Identify which cell holds the provided text, then report its (X, Y) central coordinate. 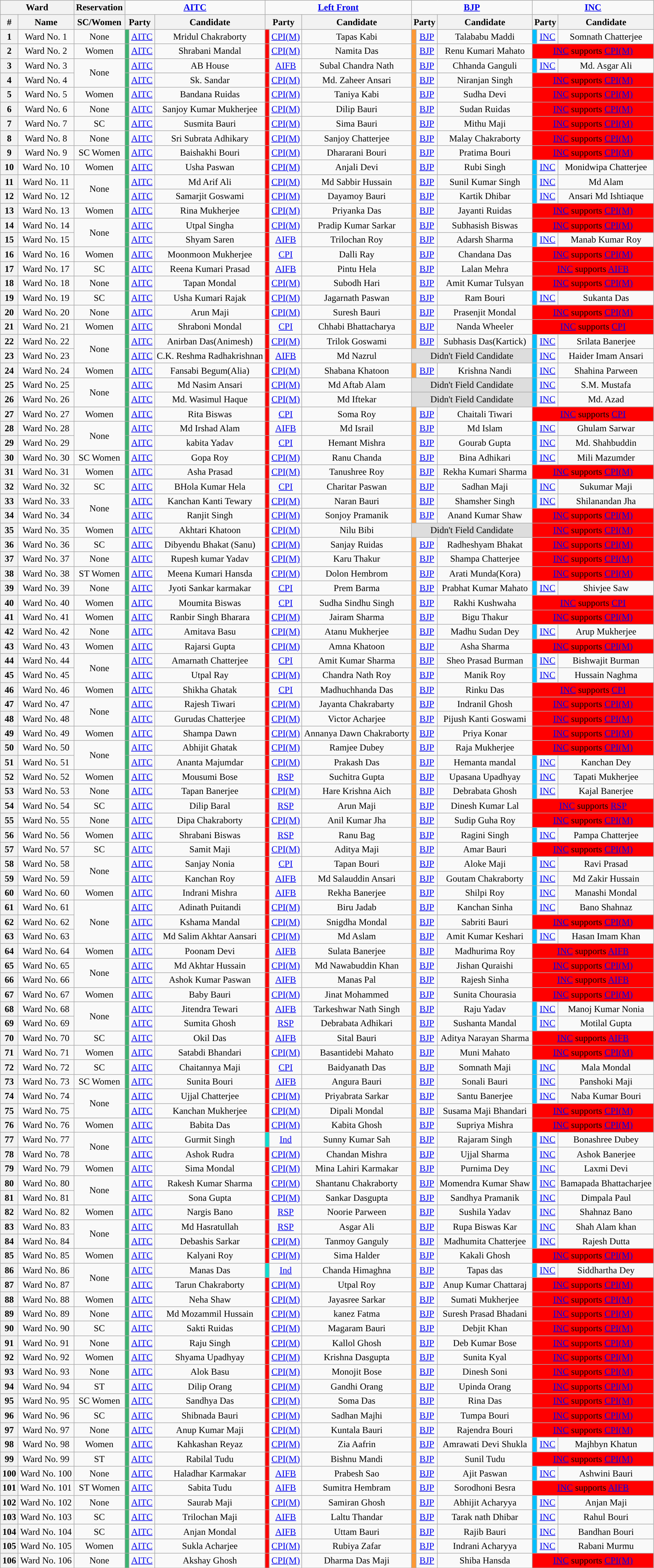
Ward No. 1 (46, 37)
Ward No. 66 (46, 980)
82 (9, 1212)
Ward No. 103 (46, 1517)
Amit Kumar Tulsyan (485, 283)
Ward No. 7 (46, 124)
19 (9, 298)
Bandana Ruidas (210, 95)
Tanmoy Ganguly (357, 1241)
Debashis Sarkar (210, 1241)
Akhtari Khatoon (210, 530)
Jitendra Tewari (210, 1009)
Ranbir Singh Bharara (210, 617)
Babita Das (210, 1125)
Tapan Banerjee (210, 791)
Niranjan Singh (485, 80)
27 (9, 414)
Anjan Maji (606, 1502)
Ward No. 69 (46, 1023)
Ward No. 86 (46, 1270)
Ranu Chanda (357, 458)
Ward No. 43 (46, 646)
Md. Zaheer Ansari (357, 80)
Muni Mahato (485, 1052)
30 (9, 458)
65 (9, 966)
Hemanta mandal (485, 762)
Moonmoon Mukherjee (210, 254)
Noorie Parween (357, 1212)
Sandhya Pramanik (485, 1198)
Ward No. 32 (46, 487)
Ward No. 42 (46, 631)
Ward No. 73 (46, 1081)
Tapati Mukherjee (606, 777)
Name (46, 22)
10 (9, 167)
38 (9, 574)
Upinda Orang (485, 1386)
Shilanandan Jha (606, 501)
22 (9, 341)
Ward No. 36 (46, 545)
101 (9, 1488)
33 (9, 501)
Dilip Orang (210, 1386)
Md Irshad Alam (210, 429)
Anup Kumar Maji (210, 1430)
Rajendra Bouri (485, 1430)
Rajarsi Gupta (210, 646)
Ward No. 41 (46, 617)
Hasan Imam Khan (606, 937)
Subhasis Das(Kartick) (485, 341)
Talababu Maddi (485, 37)
Dalli Ray (357, 254)
24 (9, 370)
Samiran Ghosh (357, 1502)
Subhasish Biswas (485, 225)
25 (9, 385)
94 (9, 1386)
Ward No. 22 (46, 341)
Ward No. 76 (46, 1125)
Ward No. 95 (46, 1401)
Chandana Das (485, 254)
Adarsh Sharma (485, 240)
Shahina Parween (606, 370)
36 (9, 545)
Hussain Naghma (606, 675)
Bonashree Dubey (606, 1140)
Chhanda Ganguli (485, 66)
Uttam Bauri (357, 1531)
Ward No. 20 (46, 312)
Chhabi Bhattacharya (357, 327)
Ashok Kumar Paswan (210, 980)
Shantanu Chakraborty (357, 1183)
Basantidebi Mahato (357, 1052)
Ward No. 97 (46, 1430)
Shamsher Singh (485, 501)
62 (9, 922)
Reservation (100, 8)
Ward No. 83 (46, 1227)
80 (9, 1183)
Sona Gupta (210, 1198)
Md Arif Ali (210, 182)
Ward No. 85 (46, 1256)
58 (9, 864)
Kabita Ghosh (357, 1125)
91 (9, 1343)
Ward No. 106 (46, 1560)
Ward No. 18 (46, 283)
Naran Bauri (357, 501)
Ward No. 33 (46, 501)
Ward No. 92 (46, 1358)
Ansari Md Ishtiaque (606, 196)
Shahnaz Bano (606, 1212)
Ashwini Bauri (606, 1473)
Kartik Dhibar (485, 196)
Raju Singh (210, 1343)
Nanda Wheeler (485, 327)
Chaitali Tiwari (485, 414)
32 (9, 487)
Ward No. 58 (46, 864)
95 (9, 1401)
3 (9, 66)
Rita Biswas (210, 414)
Rekha Kumari Sharma (485, 472)
Abhijit Ghatak (210, 748)
Sudha Sindhu Singh (357, 602)
Manas Pal (357, 980)
Prabhat Kumar Mahato (485, 588)
7 (9, 124)
Utpal Ray (210, 675)
Amit Kumar Sharma (357, 661)
Ward No. 78 (46, 1154)
Gopa Roy (210, 458)
Ward No. 9 (46, 153)
Subodh Hari (357, 283)
Kanchan Roy (210, 878)
Ward No. 16 (46, 254)
63 (9, 937)
Sukla Acharjee (210, 1546)
Md Zakir Hussain (606, 878)
Ward No. 61 (46, 908)
104 (9, 1531)
Ward No. 98 (46, 1444)
Ward No. 35 (46, 530)
Ram Bouri (485, 298)
Ward No. 87 (46, 1285)
Magaram Bauri (357, 1328)
Anil Kumar Jha (357, 820)
Md Aslam (357, 937)
Krishna Nandi (485, 370)
Neha Shaw (210, 1299)
75 (9, 1111)
Suchitra Gupta (357, 777)
Ward No. 4 (46, 80)
Suresh Bauri (357, 312)
34 (9, 516)
Ward No. 50 (46, 748)
Goutam Chakraborty (485, 878)
Bigu Thakur (485, 617)
81 (9, 1198)
Jayanti Ruidas (485, 211)
Bano Shahnaz (606, 908)
Ward No. 77 (46, 1140)
Ward No. 28 (46, 429)
Ward No. 19 (46, 298)
Siddhartha Dey (606, 1270)
Pradip Kumar Sarkar (357, 225)
Ashok Banerjee (606, 1154)
Ananta Majumdar (210, 762)
Ward No. 11 (46, 182)
Anand Kumar Shaw (485, 516)
Manoj Kumar Nonia (606, 1009)
Bishnu Mandi (357, 1459)
Ward No. 74 (46, 1096)
Gourab Gupta (485, 443)
Rubi Singh (485, 167)
Panshoki Maji (606, 1081)
Rajaram Singh (485, 1140)
INC supports RSP (593, 806)
Ward No. 96 (46, 1415)
Sunita Bouri (210, 1081)
48 (9, 719)
Subal Chandra Nath (357, 66)
Shilpi Roy (485, 893)
Rajib Bauri (485, 1531)
Sushila Yadav (485, 1212)
Kshama Mandal (210, 922)
Jishan Quraishi (485, 966)
Dipa Chakraborty (210, 820)
73 (9, 1081)
12 (9, 196)
Rupa Biswas Kar (485, 1227)
29 (9, 443)
kabita Yadav (210, 443)
Monidwipa Chatterjee (606, 167)
Ward No. 79 (46, 1169)
Pampa Chatterjee (606, 835)
Sankar Dasgupta (357, 1198)
84 (9, 1241)
Ward No. 25 (46, 385)
Ward (37, 8)
Ward No. 84 (46, 1241)
Ward No. 47 (46, 704)
Usha Kumari Rajak (210, 298)
Ward No. 101 (46, 1488)
Sulata Banerjee (357, 951)
57 (9, 849)
Ramjee Dubey (357, 748)
61 (9, 908)
Shraboni Mondal (210, 327)
Shrabani Mandal (210, 51)
Krishna Dasgupta (357, 1358)
Ward No. 64 (46, 951)
18 (9, 283)
Nargis Bano (210, 1212)
Chandan Mishra (357, 1154)
Sudip Guha Roy (485, 820)
Pintu Hela (357, 269)
23 (9, 356)
Pijush Kanti Goswami (485, 719)
106 (9, 1560)
Ghulam Sarwar (606, 429)
Sima Halder (357, 1256)
Amna Khatoon (357, 646)
Md Mozammil Hussain (210, 1314)
Santu Banerjee (485, 1096)
4 (9, 80)
Ward No. 91 (46, 1343)
Mousumi Bose (210, 777)
Lalan Mehra (485, 269)
Motilal Gupta (606, 1023)
87 (9, 1285)
13 (9, 211)
Indranil Ghosh (485, 704)
Samarjit Goswami (210, 196)
67 (9, 994)
Sabita Tudu (210, 1488)
Susmita Bauri (210, 124)
1 (9, 37)
Sumati Mukherjee (485, 1299)
60 (9, 893)
Rina Mukherjee (210, 211)
20 (9, 312)
44 (9, 661)
96 (9, 1415)
Jinat Mohammed (357, 994)
Shivjee Saw (606, 588)
Sital Bauri (357, 1038)
Sanjoy Chatterjee (357, 138)
47 (9, 704)
Manas Das (210, 1270)
Aditya Maji (357, 849)
Ward No. 53 (46, 791)
Gurudas Chatterjee (210, 719)
Sumita Ghosh (210, 1023)
Dibyendu Bhakat (Sanu) (210, 545)
46 (9, 690)
Debjit Khan (485, 1328)
Gurmit Singh (210, 1140)
55 (9, 820)
Ward No. 46 (46, 690)
Ujjal Chatterjee (210, 1096)
Md. Shahbuddin (606, 443)
Ragini Singh (485, 835)
Ward No. 99 (46, 1459)
Sima Mondal (210, 1169)
21 (9, 327)
Tarak nath Dhibar (485, 1517)
Ward No. 89 (46, 1314)
Ward No. 104 (46, 1531)
88 (9, 1299)
Anirban Das(Animesh) (210, 341)
Ajit Paswan (485, 1473)
Biru Jadab (357, 908)
Ward No. 102 (46, 1502)
45 (9, 675)
Shampa Chatterjee (485, 559)
Md Sabbir Hussain (357, 182)
Dayamoy Bauri (357, 196)
Dilip Bauri (357, 109)
Shyam Saren (210, 240)
Sunita Chourasia (485, 994)
Ward No. 34 (46, 516)
Atanu Mukherjee (357, 631)
C.K. Reshma Radhakrishnan (210, 356)
Kakali Ghosh (485, 1256)
Baidyanath Das (357, 1067)
Ward No. 40 (46, 602)
Prasenjit Mondal (485, 312)
Susama Maji Bhandari (485, 1111)
Upasana Upadhyay (485, 777)
Rahul Bouri (606, 1517)
79 (9, 1169)
Ward No. 56 (46, 835)
Jairam Sharma (357, 617)
Ward No. 54 (46, 806)
Arup Mukherjee (606, 631)
Ward No. 29 (46, 443)
Ward No. 94 (46, 1386)
Ward No. 105 (46, 1546)
Asha Sharma (485, 646)
Debrabata Ghosh (485, 791)
Ward No. 13 (46, 211)
Ward No. 51 (46, 762)
Ward No. 93 (46, 1372)
Ward No. 52 (46, 777)
70 (9, 1038)
SC/Women (100, 22)
Ward No. 71 (46, 1052)
Soma Roy (357, 414)
74 (9, 1096)
Snigdha Mondal (357, 922)
Poonam Devi (210, 951)
97 (9, 1430)
89 (9, 1314)
Shiba Hansda (485, 1560)
Rajesh Tiwari (210, 704)
Md Alam (606, 182)
Okil Das (210, 1038)
Kallol Ghosh (357, 1343)
Sonjoy Pramanik (357, 516)
Ward No. 14 (46, 225)
Rubiya Zafar (357, 1546)
Ward No. 39 (46, 588)
90 (9, 1328)
Ward No. 15 (46, 240)
Jayanta Chakrabarty (357, 704)
Ranu Bag (357, 835)
Madhumita Chatterjee (485, 1241)
56 (9, 835)
Ward No. 26 (46, 399)
103 (9, 1517)
15 (9, 240)
Dinesh Kumar Lal (485, 806)
Madhuchhanda Das (357, 690)
Ward No. 100 (46, 1473)
Amar Bauri (485, 849)
Ward No. 8 (46, 138)
17 (9, 269)
Asgar Ali (357, 1227)
Meena Kumari Hansda (210, 574)
Monojit Bose (357, 1372)
Deb Kumar Bose (485, 1343)
Tapas das (485, 1270)
Nilu Bibi (357, 530)
Adinath Puitandi (210, 908)
Indrani Acharyya (485, 1546)
68 (9, 1009)
Ward No. 6 (46, 109)
Ward No. 31 (46, 472)
Sabriti Bauri (485, 922)
Left Front (338, 8)
Dolon Hembrom (357, 574)
Ward No. 82 (46, 1212)
Sk. Sandar (210, 80)
Rakhi Kushwaha (485, 602)
Sima Bauri (357, 124)
Baby Bauri (210, 994)
Moumita Biswas (210, 602)
Ashok Rudra (210, 1154)
Priyanka Das (357, 211)
AB House (210, 66)
Shah Alam khan (606, 1227)
Trilochan Roy (357, 240)
51 (9, 762)
Md Nasim Ansari (210, 385)
Mina Lahiri Karmakar (357, 1169)
Kajal Banerjee (606, 791)
Akshay Ghosh (210, 1560)
Tapas Kabi (357, 37)
Bandhan Bouri (606, 1531)
Priya Konar (485, 733)
Trilok Goswami (357, 341)
Majhbyn Khatun (606, 1444)
Sanjoy Kumar Mukherjee (210, 109)
Madhu Sudan Dey (485, 631)
Manik Roy (485, 675)
Ward No. 10 (46, 167)
Ward No. 24 (46, 370)
Utpal Singha (210, 225)
Ward No. 70 (46, 1038)
Ward No. 21 (46, 327)
Sukumar Maji (606, 487)
Md Aftab Alam (357, 385)
Raju Yadav (485, 1009)
66 (9, 980)
105 (9, 1546)
Annanya Dawn Chakraborty (357, 733)
77 (9, 1140)
Rabani Murmu (606, 1546)
Trilochan Maji (210, 1517)
Hare Krishna Aich (357, 791)
Ward No. 49 (46, 733)
Zia Aafrin (357, 1444)
Malay Chakraborty (485, 138)
Naba Kumar Bouri (606, 1096)
Sadhan Majhi (357, 1415)
Somnath Chatterjee (606, 37)
Kuntala Bauri (357, 1430)
Shikha Ghatak (210, 690)
Kanchan Sinha (485, 908)
Arati Munda(Kora) (485, 574)
Tarkeshwar Nath Singh (357, 1009)
Haider Imam Ansari (606, 356)
Dimpala Paul (606, 1198)
Ward No. 37 (46, 559)
Rinku Das (485, 690)
Sumitra Hembram (357, 1488)
93 (9, 1372)
Sudan Ruidas (485, 109)
Madhurima Roy (485, 951)
102 (9, 1502)
72 (9, 1067)
Dhararani Bouri (357, 153)
Mili Mazumder (606, 458)
Kanchan Mukherjee (210, 1111)
Rupesh kumar Yadav (210, 559)
Shrabani Biswas (210, 835)
Kanchan Kanti Tewary (210, 501)
Chaitannya Maji (210, 1067)
53 (9, 791)
Mridul Chakraborty (210, 37)
# (9, 22)
Renu Kumari Mahato (485, 51)
Aditya Narayan Sharma (485, 1038)
Dilip Baral (210, 806)
Shabana Khatoon (357, 370)
43 (9, 646)
Usha Paswan (210, 167)
Angura Bauri (357, 1081)
54 (9, 806)
Rajesh Dutta (606, 1241)
Md Islam (485, 429)
Sushanta Mandal (485, 1023)
Dharma Das Maji (357, 1560)
Chandra Nath Roy (357, 675)
92 (9, 1358)
9 (9, 153)
Tanushree Roy (357, 472)
Gandhi Orang (357, 1386)
Ward No. 65 (46, 966)
Dipali Mondal (357, 1111)
BHola Kumar Hela (210, 487)
8 (9, 138)
Prem Barma (357, 588)
11 (9, 182)
Amitava Basu (210, 631)
Manab Kumar Roy (606, 240)
Indrani Mishra (210, 893)
Reena Kumari Prasad (210, 269)
Satabdi Bhandari (210, 1052)
64 (9, 951)
86 (9, 1270)
Mala Mondal (606, 1067)
Ward No. 2 (46, 51)
Rekha Banerjee (357, 893)
Kalyani Roy (210, 1256)
Rabilal Tudu (210, 1459)
Ward No. 60 (46, 893)
Bishwajit Burman (606, 661)
Ward No. 59 (46, 878)
Aloke Maji (485, 864)
Karu Thakur (357, 559)
98 (9, 1444)
Sunil Tudu (485, 1459)
Md. Asgar Ali (606, 66)
Haladhar Karmakar (210, 1473)
6 (9, 109)
99 (9, 1459)
Ward No. 45 (46, 675)
Mithu Maji (485, 124)
Anjan Mondal (210, 1531)
Prabesh Sao (357, 1473)
Sheo Prasad Burman (485, 661)
Bina Adhikari (485, 458)
Utpal Roy (357, 1285)
Shyama Upadhyay (210, 1358)
Amit Kumar Keshari (485, 937)
Ravi Prasad (606, 864)
Priyabrata Sarkar (357, 1096)
Kahkashan Reyaz (210, 1444)
Charitar Paswan (357, 487)
Sakti Ruidas (210, 1328)
Purnima Dey (485, 1169)
14 (9, 225)
59 (9, 878)
Md Iftekar (357, 399)
Ward No. 68 (46, 1009)
Sanjay Ruidas (357, 545)
Chanda Himaghna (357, 1270)
Ujjal Sharma (485, 1154)
Ward No. 55 (46, 820)
Sudha Devi (485, 95)
Shampa Dawn (210, 733)
69 (9, 1023)
Victor Acharjee (357, 719)
Sorodhoni Besra (485, 1488)
Ward No. 90 (46, 1328)
kanez Fatma (357, 1314)
Ward No. 12 (46, 196)
Pratima Bouri (485, 153)
Sandhya Das (210, 1401)
52 (9, 777)
Shibnada Bauri (210, 1415)
31 (9, 472)
Sunny Kumar Sah (357, 1140)
Alok Basu (210, 1372)
39 (9, 588)
42 (9, 631)
Sunil Kumar Singh (485, 182)
Laltu Thandar (357, 1517)
Ward No. 67 (46, 994)
Rina Das (485, 1401)
Md. Azad (606, 399)
Baishakhi Bouri (210, 153)
Namita Das (357, 51)
Ward No. 72 (46, 1067)
Tarun Chakraborty (210, 1285)
78 (9, 1154)
Prakash Das (357, 762)
Amarnath Chatterjee (210, 661)
Amrawati Devi Shukla (485, 1444)
Ward No. 3 (46, 66)
Ward No. 62 (46, 922)
5 (9, 95)
Momendra Kumar Shaw (485, 1183)
Ward No. 81 (46, 1198)
71 (9, 1052)
Md. Wasimul Haque (210, 399)
Bamapada Bhattacharjee (606, 1183)
Saurab Maji (210, 1502)
2 (9, 51)
Jyoti Sankar karmakar (210, 588)
83 (9, 1227)
Laxmi Devi (606, 1169)
Sri Subrata Adhikary (210, 138)
Jayasree Sarkar (357, 1299)
40 (9, 602)
Sonali Bauri (485, 1081)
Suresh Prasad Bhadani (485, 1314)
Sukanta Das (606, 298)
Samit Maji (210, 849)
41 (9, 617)
49 (9, 733)
37 (9, 559)
Ward No. 17 (46, 269)
Hemant Mishra (357, 443)
Manashi Mondal (606, 893)
Ward No. 30 (46, 458)
S.M. Mustafa (606, 385)
Raja Mukherjee (485, 748)
Ward No. 75 (46, 1111)
Ward No. 88 (46, 1299)
Somnath Maji (485, 1067)
26 (9, 399)
Ward No. 38 (46, 574)
Ward No. 63 (46, 937)
Tumpa Bouri (485, 1415)
Jagarnath Paswan (357, 298)
Ward No. 57 (46, 849)
Md Salauddin Ansari (357, 878)
Rajesh Sinha (485, 980)
Rakesh Kumar Sharma (210, 1183)
Md Hasratullah (210, 1227)
Md Nawabuddin Khan (357, 966)
Ward No. 27 (46, 414)
Anjali Devi (357, 167)
Abhijit Acharyya (485, 1502)
35 (9, 530)
Ward No. 23 (46, 356)
Md Salim Akhtar Aansari (210, 937)
Tapan Bouri (357, 864)
Taniya Kabi (357, 95)
Dinesh Soni (485, 1372)
Md Nazrul (357, 356)
Soma Das (357, 1401)
76 (9, 1125)
Supriya Mishra (485, 1125)
Tapan Mondal (210, 283)
Ward No. 5 (46, 95)
Debrabata Adhikari (357, 1023)
Sanjay Nonia (210, 864)
Srilata Banerjee (606, 341)
Sadhan Maji (485, 487)
Kanchan Dey (606, 762)
16 (9, 254)
Anup Kumar Chattaraj (485, 1285)
28 (9, 429)
85 (9, 1256)
Sunita Kyal (485, 1358)
Ward No. 48 (46, 719)
Ranjit Singh (210, 516)
50 (9, 748)
Asha Prasad (210, 472)
Fansabi Begum(Alia) (210, 370)
100 (9, 1473)
Ward No. 80 (46, 1183)
Radheshyam Bhakat (485, 545)
Ward No. 44 (46, 661)
Md Israil (357, 429)
Md Akhtar Hussain (210, 966)
